Capture the cell that displays the provided text and extract its [X, Y] central coordinate. 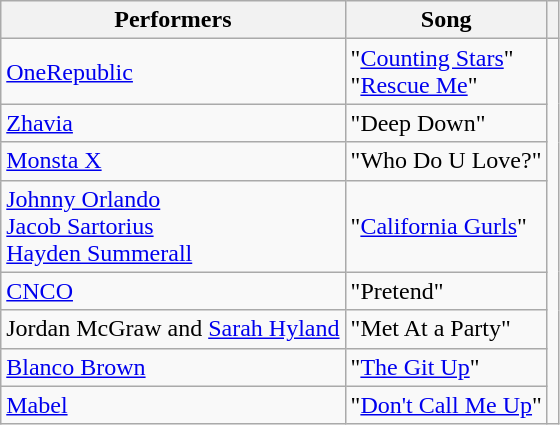
OneRepublic [173, 72]
Zhavia [173, 123]
"Don't Call Me Up" [446, 405]
Johnny OrlandoJacob SartoriusHayden Summerall [173, 226]
"Counting Stars""Rescue Me" [446, 72]
Song [446, 20]
"The Git Up" [446, 367]
"Deep Down" [446, 123]
Jordan McGraw and Sarah Hyland [173, 329]
"Who Do U Love?" [446, 161]
Performers [173, 20]
Blanco Brown [173, 367]
Monsta X [173, 161]
"Pretend" [446, 291]
"Met At a Party" [446, 329]
CNCO [173, 291]
"California Gurls" [446, 226]
Mabel [173, 405]
